Find where the given text appears and provide that cell's center as (X, Y) coordinate. 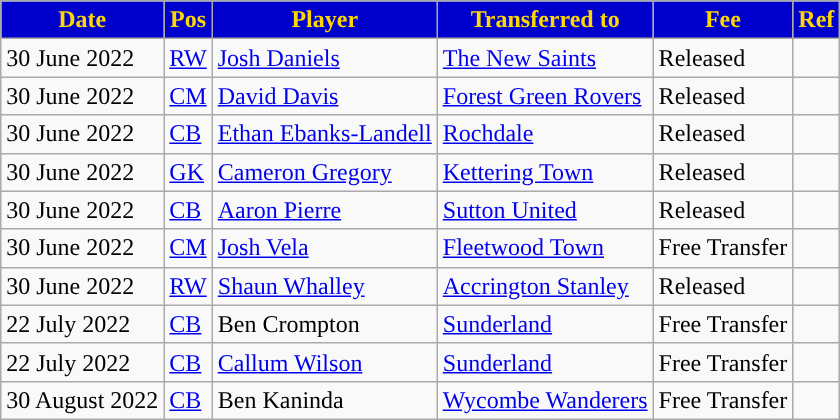
Ref (816, 20)
The New Saints (545, 58)
Rochdale (545, 134)
David Davis (324, 96)
Ben Kaninda (324, 400)
Ben Crompton (324, 324)
Cameron Gregory (324, 172)
Callum Wilson (324, 362)
Sutton United (545, 210)
Josh Vela (324, 248)
GK (188, 172)
Fleetwood Town (545, 248)
Pos (188, 20)
30 August 2022 (82, 400)
Kettering Town (545, 172)
Shaun Whalley (324, 286)
Accrington Stanley (545, 286)
Forest Green Rovers (545, 96)
Ethan Ebanks-Landell (324, 134)
Fee (723, 20)
Player (324, 20)
Wycombe Wanderers (545, 400)
Transferred to (545, 20)
Josh Daniels (324, 58)
Date (82, 20)
Aaron Pierre (324, 210)
